Extract the (x, y) coordinate from the center of the cell holding the provided text.  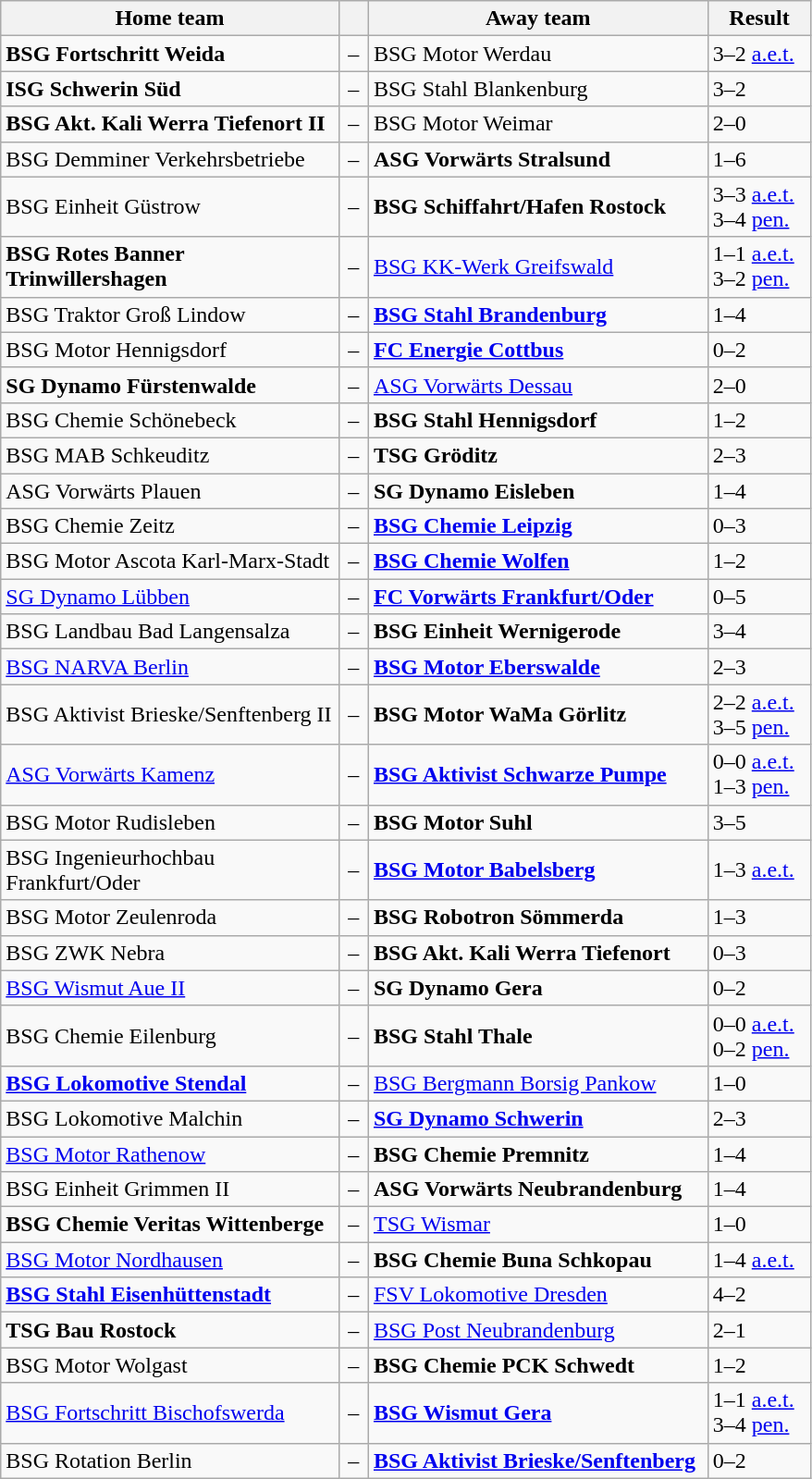
BSG Aktivist Schwarze Pumpe (538, 775)
BSG Einheit Güstrow (170, 207)
3–5 (759, 822)
1–6 (759, 159)
BSG Chemie Eilenburg (170, 1036)
BSG Lokomotive Stendal (170, 1083)
BSG Rotation Berlin (170, 1461)
TSG Bau Rostock (170, 1330)
3–2 (759, 89)
ASG Vorwärts Neubrandenburg (538, 1189)
BSG Stahl Eisenhüttenstadt (170, 1295)
BSG Chemie Veritas Wittenberge (170, 1225)
BSG Motor Rudisleben (170, 822)
Result (759, 18)
BSG Motor Eberswalde (538, 667)
1–3 a.e.t. (759, 869)
3–2 a.e.t. (759, 54)
4–2 (759, 1295)
BSG ZWK Nebra (170, 953)
BSG Landbau Bad Langensalza (170, 632)
BSG Motor WaMa Görlitz (538, 714)
BSG Bergmann Borsig Pankow (538, 1083)
BSG Motor Werdau (538, 54)
BSG Motor Ascota Karl-Marx-Stadt (170, 561)
Home team (170, 18)
BSG Chemie Buna Schkopau (538, 1260)
SG Dynamo Lübben (170, 597)
BSG Motor Zeulenroda (170, 918)
BSG Post Neubrandenburg (538, 1330)
BSG Fortschritt Bischofswerda (170, 1413)
BSG Robotron Sömmerda (538, 918)
BSG Wismut Aue II (170, 988)
1–4 a.e.t. (759, 1260)
BSG Rotes Banner Trinwillershagen (170, 266)
BSG Stahl Brandenburg (538, 314)
BSG Stahl Blankenburg (538, 89)
BSG Chemie Wolfen (538, 561)
BSG Aktivist Brieske/Senftenberg II (170, 714)
TSG Gröditz (538, 455)
BSG Chemie Schönebeck (170, 420)
BSG Fortschritt Weida (170, 54)
SG Dynamo Fürstenwalde (170, 385)
BSG Traktor Groß Lindow (170, 314)
BSG Motor Hennigsdorf (170, 350)
BSG Akt. Kali Werra Tiefenort (538, 953)
BSG Motor Nordhausen (170, 1260)
BSG Stahl Thale (538, 1036)
BSG Motor Rathenow (170, 1153)
BSG Chemie Leipzig (538, 526)
BSG Motor Babelsberg (538, 869)
1–1 a.e.t. 3–2 pen. (759, 266)
FC Vorwärts Frankfurt/Oder (538, 597)
ASG Vorwärts Plauen (170, 491)
SG Dynamo Eisleben (538, 491)
0–0 a.e.t. 0–2 pen. (759, 1036)
FC Energie Cottbus (538, 350)
ASG Vorwärts Stralsund (538, 159)
BSG Akt. Kali Werra Tiefenort II (170, 124)
BSG Einheit Grimmen II (170, 1189)
BSG Lokomotive Malchin (170, 1118)
BSG Motor Suhl (538, 822)
2–2 a.e.t. 3–5 pen. (759, 714)
BSG Motor Weimar (538, 124)
BSG NARVA Berlin (170, 667)
ASG Vorwärts Dessau (538, 385)
ISG Schwerin Süd (170, 89)
SG Dynamo Gera (538, 988)
0–0 a.e.t. 1–3 pen. (759, 775)
BSG Einheit Wernigerode (538, 632)
3–4 (759, 632)
BSG Chemie Premnitz (538, 1153)
BSG Motor Wolgast (170, 1365)
0–5 (759, 597)
3–3 a.e.t. 3–4 pen. (759, 207)
BSG Stahl Hennigsdorf (538, 420)
BSG Wismut Gera (538, 1413)
BSG MAB Schkeuditz (170, 455)
BSG Demminer Verkehrsbetriebe (170, 159)
Away team (538, 18)
2–1 (759, 1330)
BSG Chemie PCK Schwedt (538, 1365)
FSV Lokomotive Dresden (538, 1295)
SG Dynamo Schwerin (538, 1118)
BSG Schiffahrt/Hafen Rostock (538, 207)
BSG KK-Werk Greifswald (538, 266)
1–1 a.e.t. 3–4 pen. (759, 1413)
1–3 (759, 918)
TSG Wismar (538, 1225)
BSG Chemie Zeitz (170, 526)
ASG Vorwärts Kamenz (170, 775)
BSG Ingenieurhochbau Frankfurt/Oder (170, 869)
BSG Aktivist Brieske/Senftenberg (538, 1461)
